Output the (x, y) coordinate of the center of the cell containing the given text.  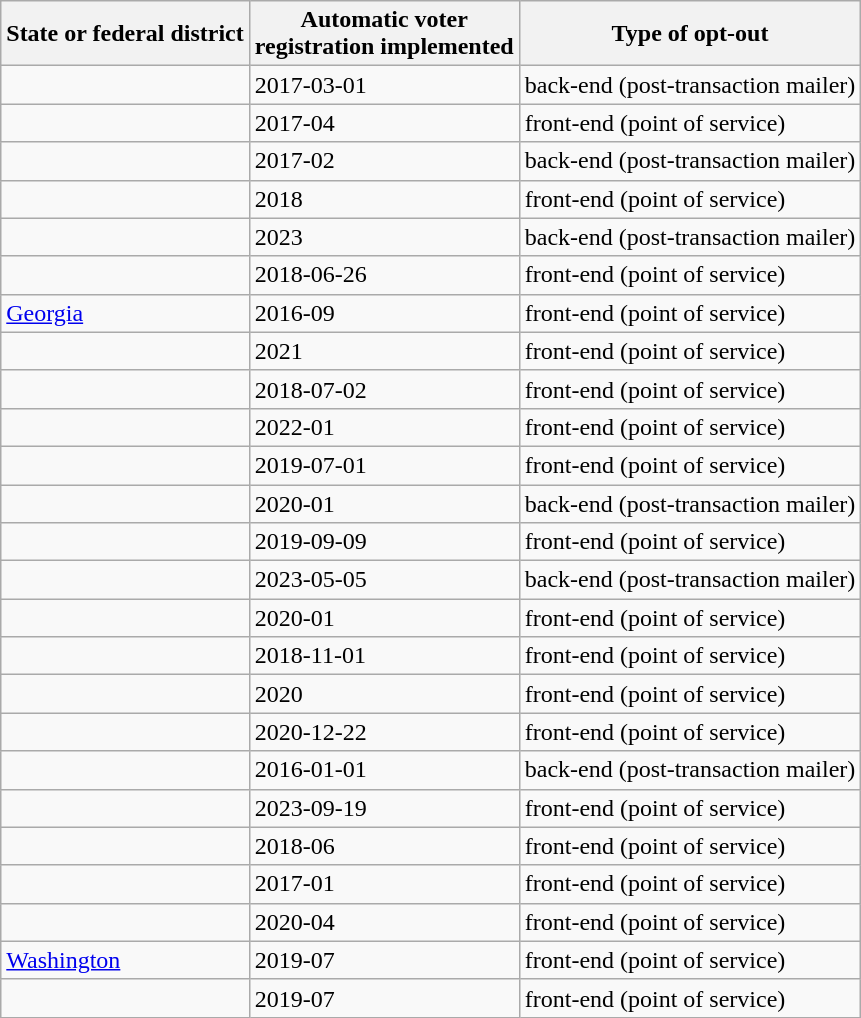
2023-05-05 (384, 580)
2017-03-01 (384, 85)
2018-06 (384, 846)
2019-09-09 (384, 542)
2016-01-01 (384, 770)
2018 (384, 199)
2018-06-26 (384, 275)
2019-07-01 (384, 465)
2020-12-22 (384, 732)
Automatic voter registration implemented (384, 34)
2020-04 (384, 922)
2016-09 (384, 313)
2021 (384, 351)
2022-01 (384, 427)
2020 (384, 694)
Washington (126, 960)
2018-07-02 (384, 389)
Type of opt-out (690, 34)
2017-04 (384, 123)
State or federal district (126, 34)
Georgia (126, 313)
2017-01 (384, 884)
2017-02 (384, 161)
2023-09-19 (384, 808)
2018-11-01 (384, 656)
2023 (384, 237)
